From the cell containing the given text, extract its center point as (x, y) coordinate. 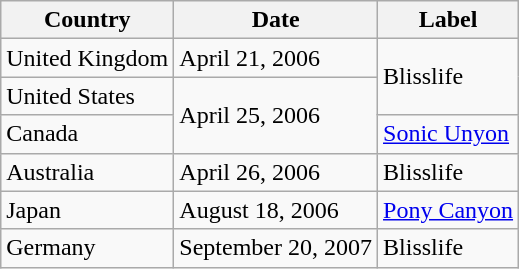
Country (88, 20)
April 21, 2006 (276, 58)
Canada (88, 134)
Date (276, 20)
August 18, 2006 (276, 210)
Germany (88, 248)
April 25, 2006 (276, 115)
Japan (88, 210)
April 26, 2006 (276, 172)
United Kingdom (88, 58)
Australia (88, 172)
September 20, 2007 (276, 248)
Pony Canyon (448, 210)
Label (448, 20)
Sonic Unyon (448, 134)
United States (88, 96)
